Determine the [X, Y] coordinate at the center of the cell enclosing the given text.  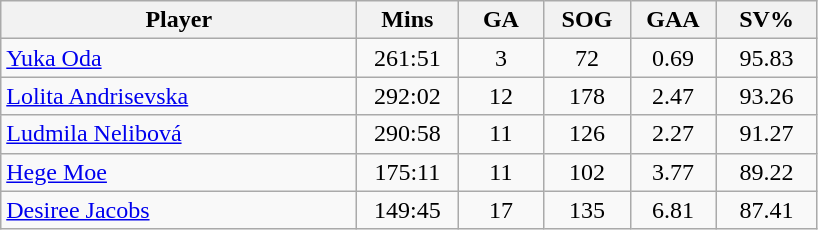
292:02 [408, 96]
Hege Moe [179, 172]
GA [501, 20]
2.47 [673, 96]
SV% [766, 20]
135 [587, 210]
0.69 [673, 58]
12 [501, 96]
2.27 [673, 134]
89.22 [766, 172]
91.27 [766, 134]
178 [587, 96]
87.41 [766, 210]
Lolita Andrisevska [179, 96]
6.81 [673, 210]
Yuka Oda [179, 58]
126 [587, 134]
Player [179, 20]
Ludmila Nelibová [179, 134]
Desiree Jacobs [179, 210]
290:58 [408, 134]
102 [587, 172]
95.83 [766, 58]
3.77 [673, 172]
17 [501, 210]
SOG [587, 20]
GAA [673, 20]
149:45 [408, 210]
3 [501, 58]
Mins [408, 20]
93.26 [766, 96]
175:11 [408, 172]
261:51 [408, 58]
72 [587, 58]
